Locate the cell with the specified text and output its (X, Y) center coordinate. 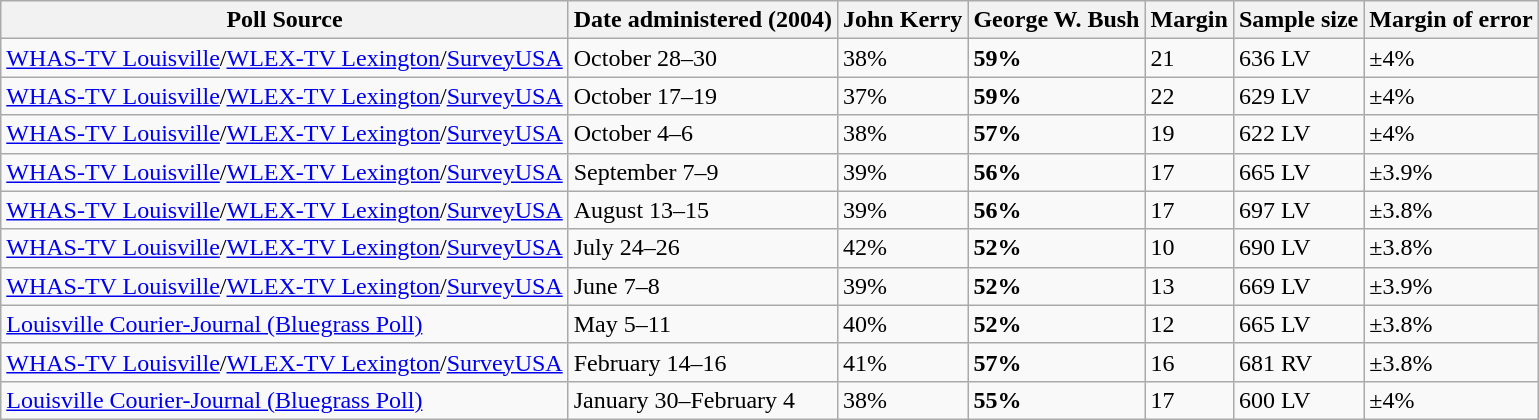
40% (902, 324)
697 LV (1298, 210)
12 (1189, 324)
37% (902, 96)
May 5–11 (702, 324)
Margin of error (1452, 20)
Date administered (2004) (702, 20)
Sample size (1298, 20)
September 7–9 (702, 172)
42% (902, 248)
622 LV (1298, 134)
55% (1056, 400)
10 (1189, 248)
John Kerry (902, 20)
October 4–6 (702, 134)
October 28–30 (702, 58)
636 LV (1298, 58)
January 30–February 4 (702, 400)
October 17–19 (702, 96)
13 (1189, 286)
Poll Source (284, 20)
22 (1189, 96)
690 LV (1298, 248)
41% (902, 362)
July 24–26 (702, 248)
16 (1189, 362)
600 LV (1298, 400)
19 (1189, 134)
21 (1189, 58)
February 14–16 (702, 362)
Margin (1189, 20)
George W. Bush (1056, 20)
629 LV (1298, 96)
681 RV (1298, 362)
August 13–15 (702, 210)
June 7–8 (702, 286)
669 LV (1298, 286)
